Find where the given text appears and provide that cell's center as [x, y] coordinate. 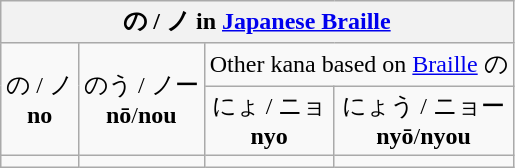
の / ノ no [40, 99]
のう / ノー nō/nou [141, 99]
にょう / ニョー nyō/nyou [424, 121]
Other kana based on Braille の [358, 64]
の / ノ in Japanese Braille [257, 22]
にょ / ニョ nyo [269, 121]
